Find where the given text appears and provide that cell's center as [x, y] coordinate. 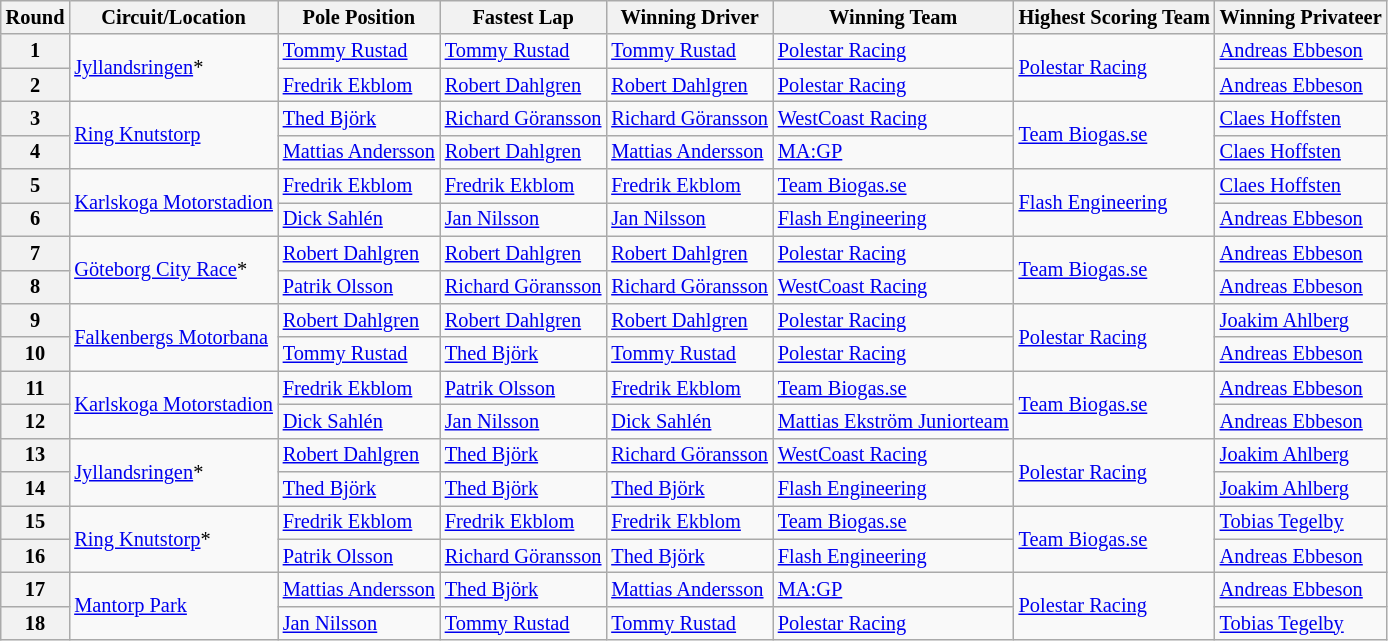
2 [36, 85]
Göteborg City Race* [173, 270]
13 [36, 455]
Ring Knutstorp* [173, 538]
9 [36, 320]
Mantorp Park [173, 606]
8 [36, 287]
16 [36, 556]
7 [36, 253]
Round [36, 17]
Winning Team [894, 17]
15 [36, 522]
18 [36, 623]
Pole Position [359, 17]
6 [36, 219]
17 [36, 589]
1 [36, 51]
Mattias Ekström Juniorteam [894, 421]
Ring Knutstorp [173, 134]
12 [36, 421]
Circuit/Location [173, 17]
Winning Driver [690, 17]
Highest Scoring Team [1114, 17]
Fastest Lap [524, 17]
Falkenbergs Motorbana [173, 336]
14 [36, 489]
Winning Privateer [1301, 17]
5 [36, 186]
10 [36, 354]
11 [36, 388]
3 [36, 118]
4 [36, 152]
